Return [X, Y] of the center of cell containing provided text 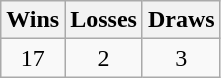
Losses [104, 20]
17 [33, 58]
2 [104, 58]
Wins [33, 20]
3 [181, 58]
Draws [181, 20]
